Identify which cell holds the provided text, then report its [X, Y] central coordinate. 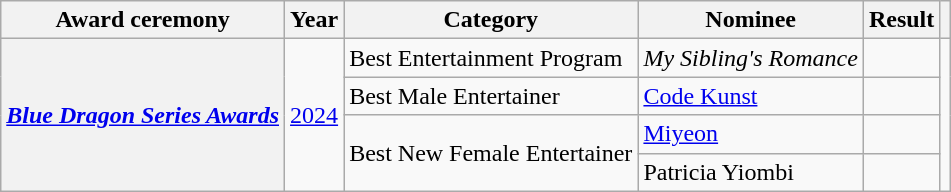
Best New Female Entertainer [491, 153]
Best Male Entertainer [491, 96]
Code Kunst [750, 96]
Year [314, 20]
Miyeon [750, 134]
Patricia Yiombi [750, 172]
Nominee [750, 20]
Best Entertainment Program [491, 58]
Award ceremony [143, 20]
Category [491, 20]
Result [901, 20]
2024 [314, 115]
Blue Dragon Series Awards [143, 115]
My Sibling's Romance [750, 58]
